Return the [x, y] coordinate for the center point of the cell that contains the specified text.  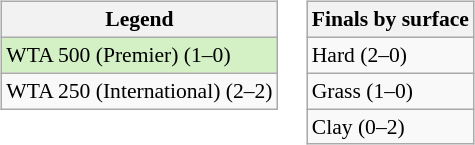
Legend [139, 20]
WTA 250 (International) (2–2) [139, 91]
WTA 500 (Premier) (1–0) [139, 55]
Clay (0–2) [390, 127]
Finals by surface [390, 20]
Hard (2–0) [390, 55]
Grass (1–0) [390, 91]
